Provide the (x, y) coordinate of the cell's center where the given text is located.  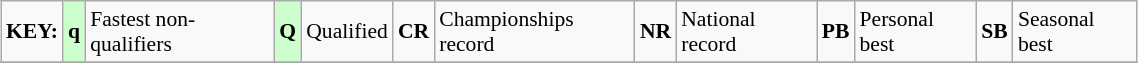
Seasonal best (1075, 32)
Personal best (916, 32)
Q (288, 32)
Championships record (534, 32)
KEY: (32, 32)
Fastest non-qualifiers (180, 32)
CR (414, 32)
SB (994, 32)
PB (836, 32)
National record (746, 32)
Qualified (347, 32)
q (74, 32)
NR (656, 32)
